Scan for the cell matching the given text and deliver its [x, y] coordinate at center. 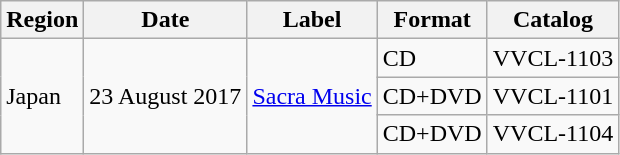
VVCL-1104 [553, 134]
Catalog [553, 20]
Label [312, 20]
Sacra Music [312, 96]
23 August 2017 [166, 96]
Format [432, 20]
Region [42, 20]
CD [432, 58]
Date [166, 20]
Japan [42, 96]
VVCL-1101 [553, 96]
VVCL-1103 [553, 58]
